For the text-containing cell, return its midpoint in [x, y] coordinate format. 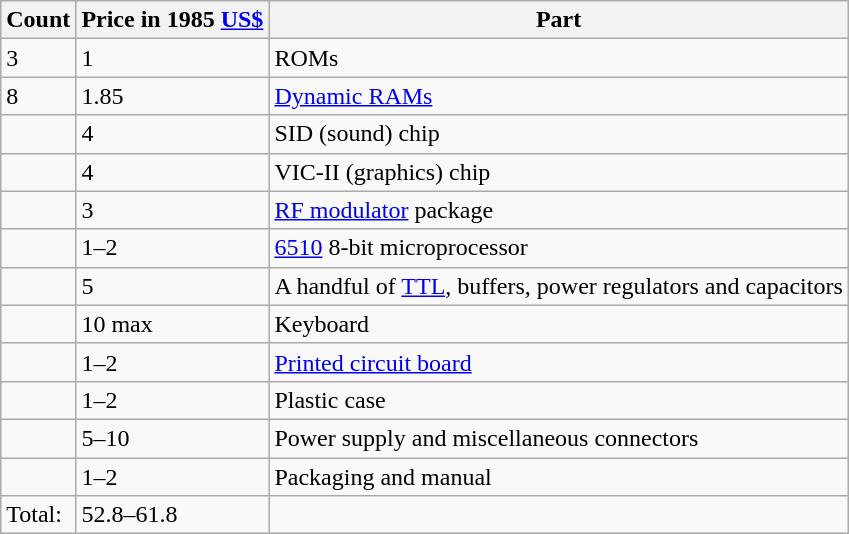
A handful of TTL, buffers, power regulators and capacitors [558, 286]
Count [38, 20]
52.8–61.8 [172, 515]
Total: [38, 515]
Plastic case [558, 400]
Part [558, 20]
10 max [172, 324]
Printed circuit board [558, 362]
VIC-II (graphics) chip [558, 172]
5 [172, 286]
ROMs [558, 58]
Power supply and miscellaneous connectors [558, 438]
1 [172, 58]
SID (sound) chip [558, 134]
Price in 1985 US$ [172, 20]
Dynamic RAMs [558, 96]
1.85 [172, 96]
RF modulator package [558, 210]
Packaging and manual [558, 477]
Keyboard [558, 324]
8 [38, 96]
5–10 [172, 438]
6510 8-bit microprocessor [558, 248]
